Return (X, Y) of the center of cell containing provided text 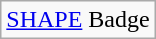
SHAPE Badge (78, 20)
